Detect which cell encompasses the target text, then output its [X, Y] center coordinate. 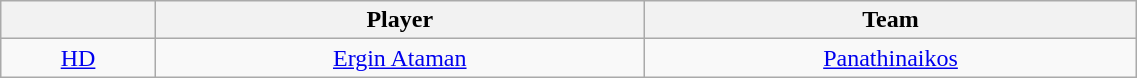
Ergin Ataman [400, 58]
HD [78, 58]
Player [400, 20]
Panathinaikos [890, 58]
Team [890, 20]
